Return the (x, y) coordinate for the center point of the cell that contains the specified text.  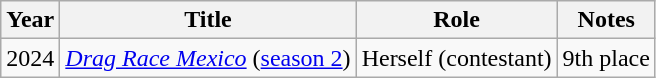
9th place (606, 58)
Role (456, 20)
Notes (606, 20)
Title (208, 20)
2024 (30, 58)
Herself (contestant) (456, 58)
Year (30, 20)
Drag Race Mexico (season 2) (208, 58)
